Scan for the cell matching the given text and deliver its (X, Y) coordinate at center. 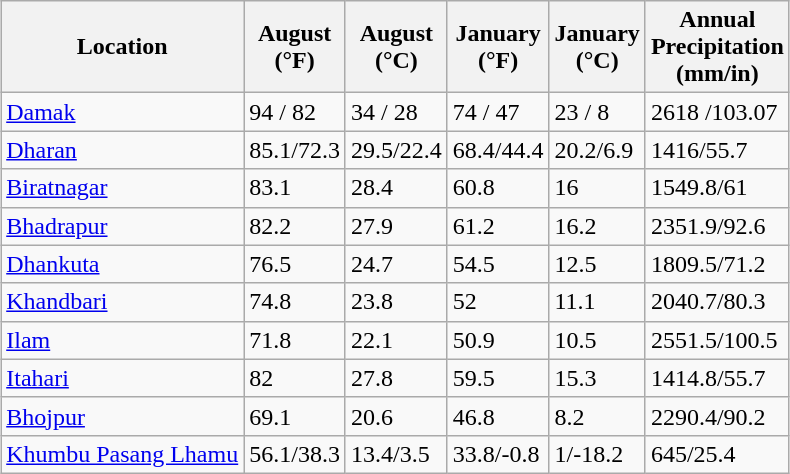
28.4 (396, 188)
33.8/-0.8 (498, 454)
Khandbari (122, 302)
2551.5/100.5 (717, 340)
13.4/3.5 (396, 454)
52 (498, 302)
23.8 (396, 302)
2040.7/80.3 (717, 302)
68.4/44.4 (498, 150)
Biratnagar (122, 188)
20.6 (396, 416)
15.3 (597, 378)
August(°F) (295, 47)
74.8 (295, 302)
1416/55.7 (717, 150)
29.5/22.4 (396, 150)
2290.4/90.2 (717, 416)
Bhadrapur (122, 226)
2351.9/92.6 (717, 226)
83.1 (295, 188)
January(°F) (498, 47)
Dhankuta (122, 264)
645/25.4 (717, 454)
61.2 (498, 226)
34 / 28 (396, 112)
10.5 (597, 340)
76.5 (295, 264)
January(°C) (597, 47)
56.1/38.3 (295, 454)
1549.8/61 (717, 188)
8.2 (597, 416)
59.5 (498, 378)
2618 /103.07 (717, 112)
46.8 (498, 416)
1/-18.2 (597, 454)
16.2 (597, 226)
Ilam (122, 340)
60.8 (498, 188)
69.1 (295, 416)
94 / 82 (295, 112)
85.1/72.3 (295, 150)
82.2 (295, 226)
71.8 (295, 340)
AnnualPrecipitation(mm/in) (717, 47)
Itahari (122, 378)
12.5 (597, 264)
54.5 (498, 264)
August(°C) (396, 47)
24.7 (396, 264)
50.9 (498, 340)
27.9 (396, 226)
23 / 8 (597, 112)
82 (295, 378)
1809.5/71.2 (717, 264)
Bhojpur (122, 416)
Damak (122, 112)
Dharan (122, 150)
1414.8/55.7 (717, 378)
27.8 (396, 378)
22.1 (396, 340)
20.2/6.9 (597, 150)
Location (122, 47)
74 / 47 (498, 112)
16 (597, 188)
Khumbu Pasang Lhamu (122, 454)
11.1 (597, 302)
